Find where the given text appears and provide that cell's center as (x, y) coordinate. 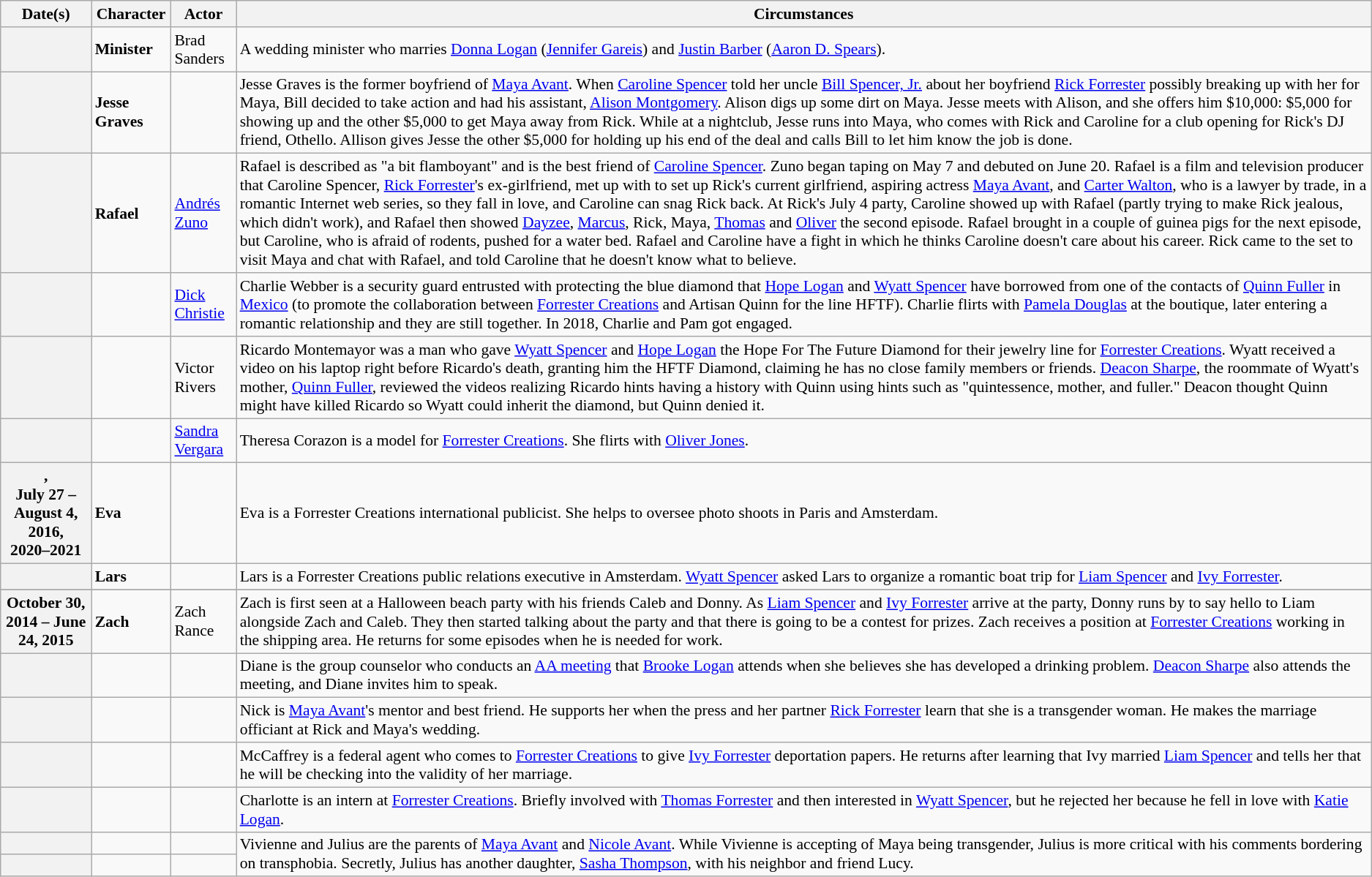
Sandra Vergara (203, 440)
October 30, 2014 – June 24, 2015 (46, 622)
Actor (203, 14)
Eva is a Forrester Creations international publicist. She helps to oversee photo shoots in Paris and Amsterdam. (803, 513)
Victor Rivers (203, 377)
Minister (132, 50)
Theresa Corazon is a model for Forrester Creations. She flirts with Oliver Jones. (803, 440)
Dick Christie (203, 304)
Lars (132, 577)
Jesse Graves (132, 113)
Zach Rance (203, 622)
Rafael (132, 214)
A wedding minister who marries Donna Logan (Jennifer Gareis) and Justin Barber (Aaron D. Spears). (803, 50)
Circumstances (803, 14)
Character (132, 14)
Eva (132, 513)
Andrés Zuno (203, 214)
Brad Sanders (203, 50)
,July 27 – August 4, 2016,2020–2021 (46, 513)
Zach (132, 622)
Date(s) (46, 14)
